Extract the [x, y] coordinate from the center of the cell holding the provided text.  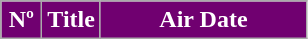
Title [72, 20]
Nº [22, 20]
Air Date [203, 20]
